Locate the cell with the specified text and output its [x, y] center coordinate. 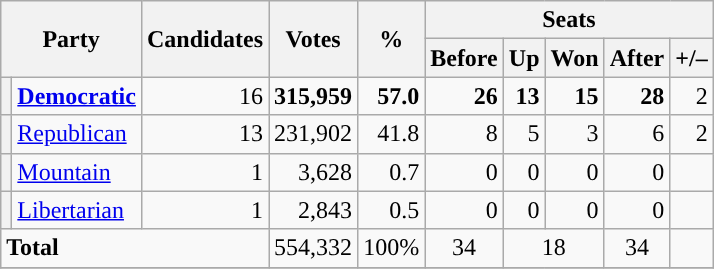
231,902 [314, 134]
26 [464, 96]
16 [204, 96]
57.0 [392, 96]
554,332 [314, 248]
Libertarian [77, 210]
3,628 [314, 172]
8 [464, 134]
Republican [77, 134]
Won [574, 58]
+/– [692, 58]
0.5 [392, 210]
Candidates [204, 39]
100% [392, 248]
15 [574, 96]
3 [574, 134]
315,959 [314, 96]
18 [554, 248]
After [637, 58]
5 [524, 134]
2,843 [314, 210]
6 [637, 134]
% [392, 39]
Before [464, 58]
0.7 [392, 172]
28 [637, 96]
Up [524, 58]
Mountain [77, 172]
Democratic [77, 96]
Total [135, 248]
Party [72, 39]
Seats [570, 20]
41.8 [392, 134]
Votes [314, 39]
